Identify which cell holds the provided text, then report its [X, Y] central coordinate. 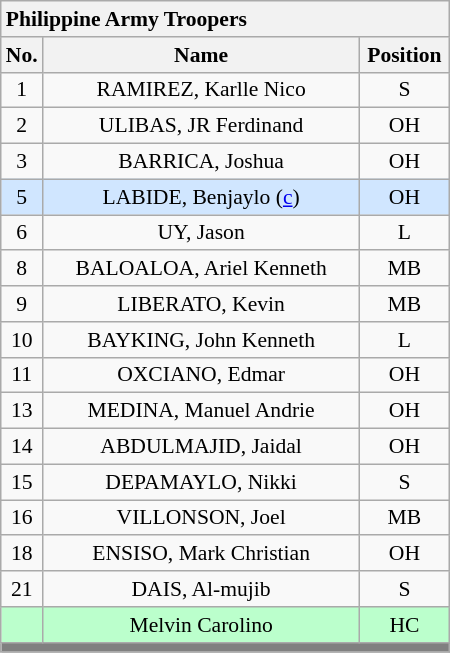
3 [22, 162]
15 [22, 482]
18 [22, 554]
LIBERATO, Kevin [202, 304]
BARRICA, Joshua [202, 162]
1 [22, 90]
13 [22, 411]
DAIS, Al-mujib [202, 589]
Name [202, 55]
MEDINA, Manuel Andrie [202, 411]
14 [22, 447]
16 [22, 518]
10 [22, 340]
8 [22, 269]
OXCIANO, Edmar [202, 375]
RAMIREZ, Karlle Nico [202, 90]
UY, Jason [202, 233]
No. [22, 55]
Philippine Army Troopers [225, 19]
BAYKING, John Kenneth [202, 340]
5 [22, 197]
11 [22, 375]
Position [405, 55]
LABIDE, Benjaylo (c) [202, 197]
HC [405, 625]
BALOALOA, Ariel Kenneth [202, 269]
6 [22, 233]
ENSISO, Mark Christian [202, 554]
21 [22, 589]
9 [22, 304]
ABDULMAJID, Jaidal [202, 447]
VILLONSON, Joel [202, 518]
Melvin Carolino [202, 625]
2 [22, 126]
ULIBAS, JR Ferdinand [202, 126]
DEPAMAYLO, Nikki [202, 482]
